Identify which cell holds the provided text, then report its [x, y] central coordinate. 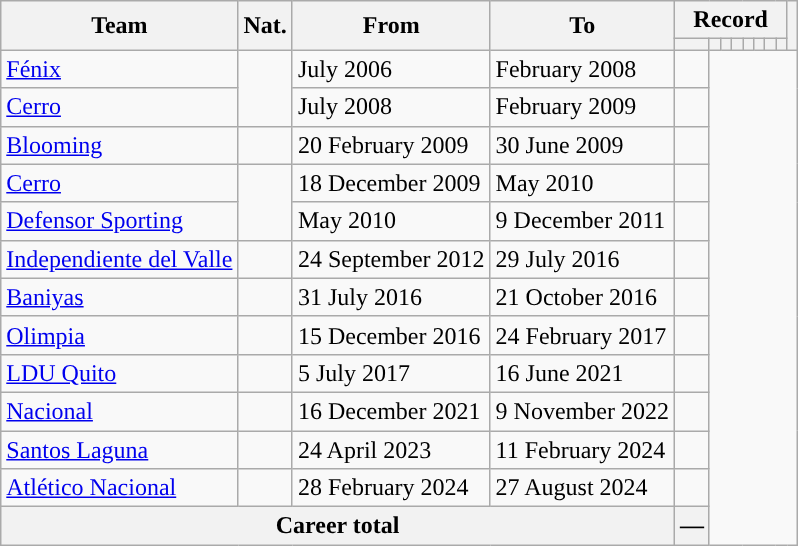
July 2006 [391, 69]
20 February 2009 [391, 145]
Record [730, 20]
29 July 2016 [582, 259]
11 February 2024 [582, 449]
— [692, 526]
Team [120, 26]
Santos Laguna [120, 449]
30 June 2009 [582, 145]
Baniyas [120, 297]
Nat. [265, 26]
To [582, 26]
27 August 2024 [582, 488]
24 September 2012 [391, 259]
5 July 2017 [391, 373]
31 July 2016 [391, 297]
Nacional [120, 411]
July 2008 [391, 107]
Career total [338, 526]
February 2008 [582, 69]
24 February 2017 [582, 335]
Olimpia [120, 335]
Independiente del Valle [120, 259]
16 June 2021 [582, 373]
LDU Quito [120, 373]
16 December 2021 [391, 411]
28 February 2024 [391, 488]
February 2009 [582, 107]
Defensor Sporting [120, 221]
9 November 2022 [582, 411]
From [391, 26]
Fénix [120, 69]
Atlético Nacional [120, 488]
Blooming [120, 145]
9 December 2011 [582, 221]
21 October 2016 [582, 297]
15 December 2016 [391, 335]
18 December 2009 [391, 183]
24 April 2023 [391, 449]
